Provide the [x, y] coordinate of the cell's center where the given text is located.  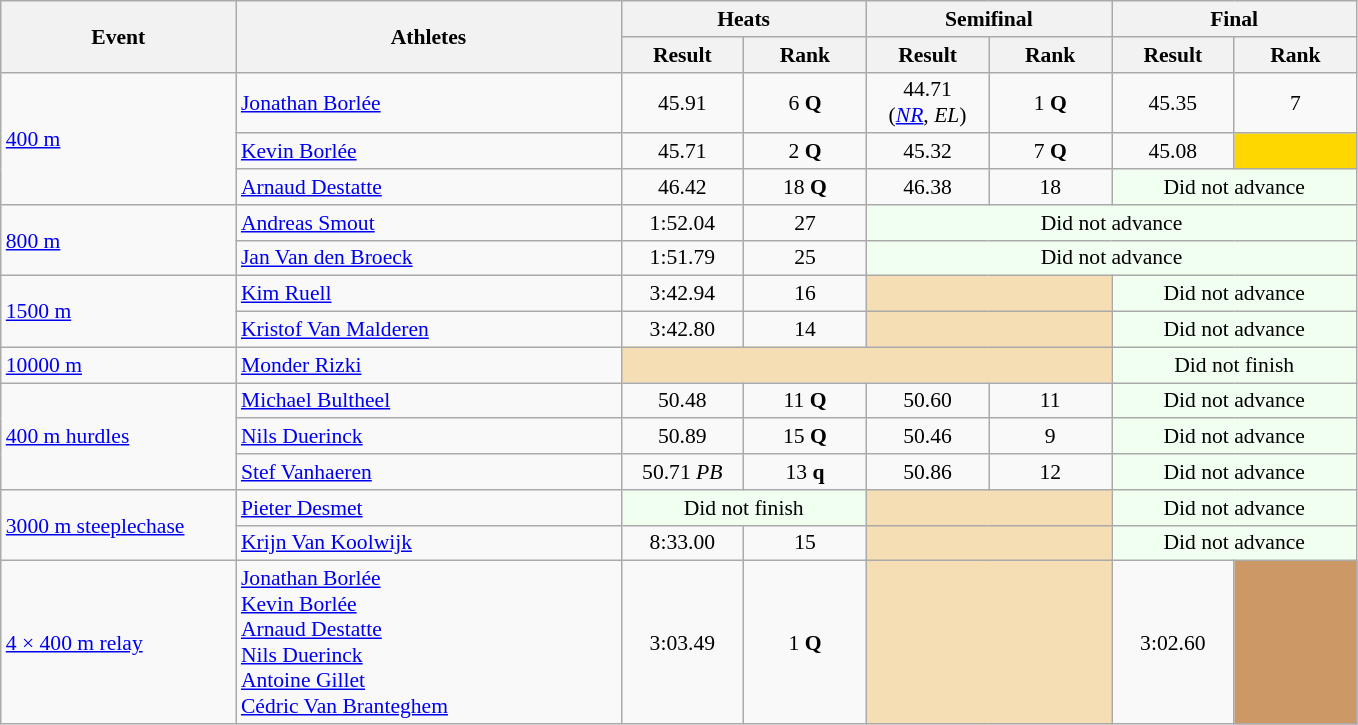
16 [806, 294]
4 × 400 m relay [118, 642]
1:52.04 [682, 223]
Stef Vanhaeren [428, 472]
50.89 [682, 437]
45.32 [928, 152]
Jonathan BorléeKevin BorléeArnaud DestatteNils DuerinckAntoine GilletCédric Van Branteghem [428, 642]
45.71 [682, 152]
Krijn Van Koolwijk [428, 543]
Event [118, 36]
46.38 [928, 187]
50.71 PB [682, 472]
400 m [118, 138]
Pieter Desmet [428, 508]
1500 m [118, 312]
3:02.60 [1174, 642]
800 m [118, 240]
27 [806, 223]
400 m hurdles [118, 436]
11 [1050, 401]
6 Q [806, 102]
Andreas Smout [428, 223]
Kevin Borlée [428, 152]
18 Q [806, 187]
3000 m steeplechase [118, 526]
15 Q [806, 437]
7 Q [1050, 152]
7 [1296, 102]
25 [806, 258]
Michael Bultheel [428, 401]
50.46 [928, 437]
11 Q [806, 401]
8:33.00 [682, 543]
2 Q [806, 152]
44.71(NR, EL) [928, 102]
15 [806, 543]
1:51.79 [682, 258]
9 [1050, 437]
3:42.80 [682, 330]
Jonathan Borlée [428, 102]
10000 m [118, 365]
Kim Ruell [428, 294]
12 [1050, 472]
Final [1234, 19]
Arnaud Destatte [428, 187]
3:42.94 [682, 294]
45.91 [682, 102]
46.42 [682, 187]
18 [1050, 187]
Heats [744, 19]
3:03.49 [682, 642]
13 q [806, 472]
Kristof Van Malderen [428, 330]
45.08 [1174, 152]
Semifinal [988, 19]
Jan Van den Broeck [428, 258]
14 [806, 330]
45.35 [1174, 102]
50.60 [928, 401]
50.48 [682, 401]
Monder Rizki [428, 365]
Athletes [428, 36]
Nils Duerinck [428, 437]
50.86 [928, 472]
